Capture the cell that displays the provided text and extract its [x, y] central coordinate. 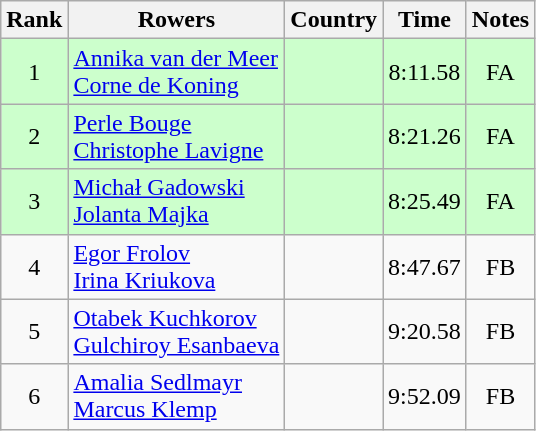
8:25.49 [425, 202]
Rank [34, 20]
Michał GadowskiJolanta Majka [176, 202]
8:47.67 [425, 266]
Otabek KuchkorovGulchiroy Esanbaeva [176, 332]
Country [334, 20]
5 [34, 332]
6 [34, 396]
Egor FrolovIrina Kriukova [176, 266]
Perle BougeChristophe Lavigne [176, 136]
Rowers [176, 20]
9:20.58 [425, 332]
Annika van der MeerCorne de Koning [176, 72]
4 [34, 266]
2 [34, 136]
Amalia SedlmayrMarcus Klemp [176, 396]
8:11.58 [425, 72]
1 [34, 72]
9:52.09 [425, 396]
3 [34, 202]
Notes [500, 20]
Time [425, 20]
8:21.26 [425, 136]
